Return the (X, Y) coordinate for the center point of the cell that contains the specified text.  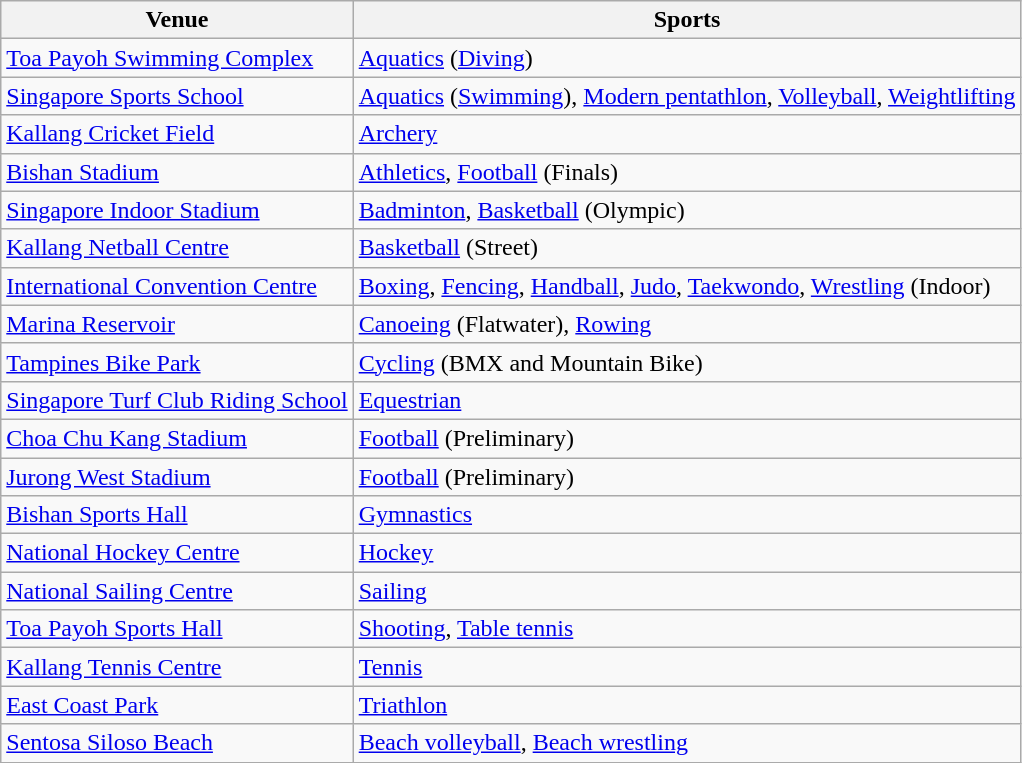
Tennis (687, 667)
Boxing, Fencing, Handball, Judo, Taekwondo, Wrestling (Indoor) (687, 286)
Toa Payoh Swimming Complex (177, 58)
Jurong West Stadium (177, 477)
Sports (687, 20)
Sailing (687, 591)
Choa Chu Kang Stadium (177, 438)
Archery (687, 134)
Beach volleyball, Beach wrestling (687, 743)
Shooting, Table tennis (687, 629)
Marina Reservoir (177, 324)
Bishan Sports Hall (177, 515)
Venue (177, 20)
Basketball (Street) (687, 248)
East Coast Park (177, 705)
Bishan Stadium (177, 172)
Tampines Bike Park (177, 362)
Aquatics (Swimming), Modern pentathlon, Volleyball, Weightlifting (687, 96)
Athletics, Football (Finals) (687, 172)
National Sailing Centre (177, 591)
Kallang Tennis Centre (177, 667)
Aquatics (Diving) (687, 58)
Badminton, Basketball (Olympic) (687, 210)
Triathlon (687, 705)
Canoeing (Flatwater), Rowing (687, 324)
Singapore Sports School (177, 96)
Gymnastics (687, 515)
Kallang Cricket Field (177, 134)
National Hockey Centre (177, 553)
International Convention Centre (177, 286)
Cycling (BMX and Mountain Bike) (687, 362)
Sentosa Siloso Beach (177, 743)
Toa Payoh Sports Hall (177, 629)
Singapore Indoor Stadium (177, 210)
Singapore Turf Club Riding School (177, 400)
Kallang Netball Centre (177, 248)
Hockey (687, 553)
Equestrian (687, 400)
